Output the [x, y] coordinate of the center of the cell containing the given text.  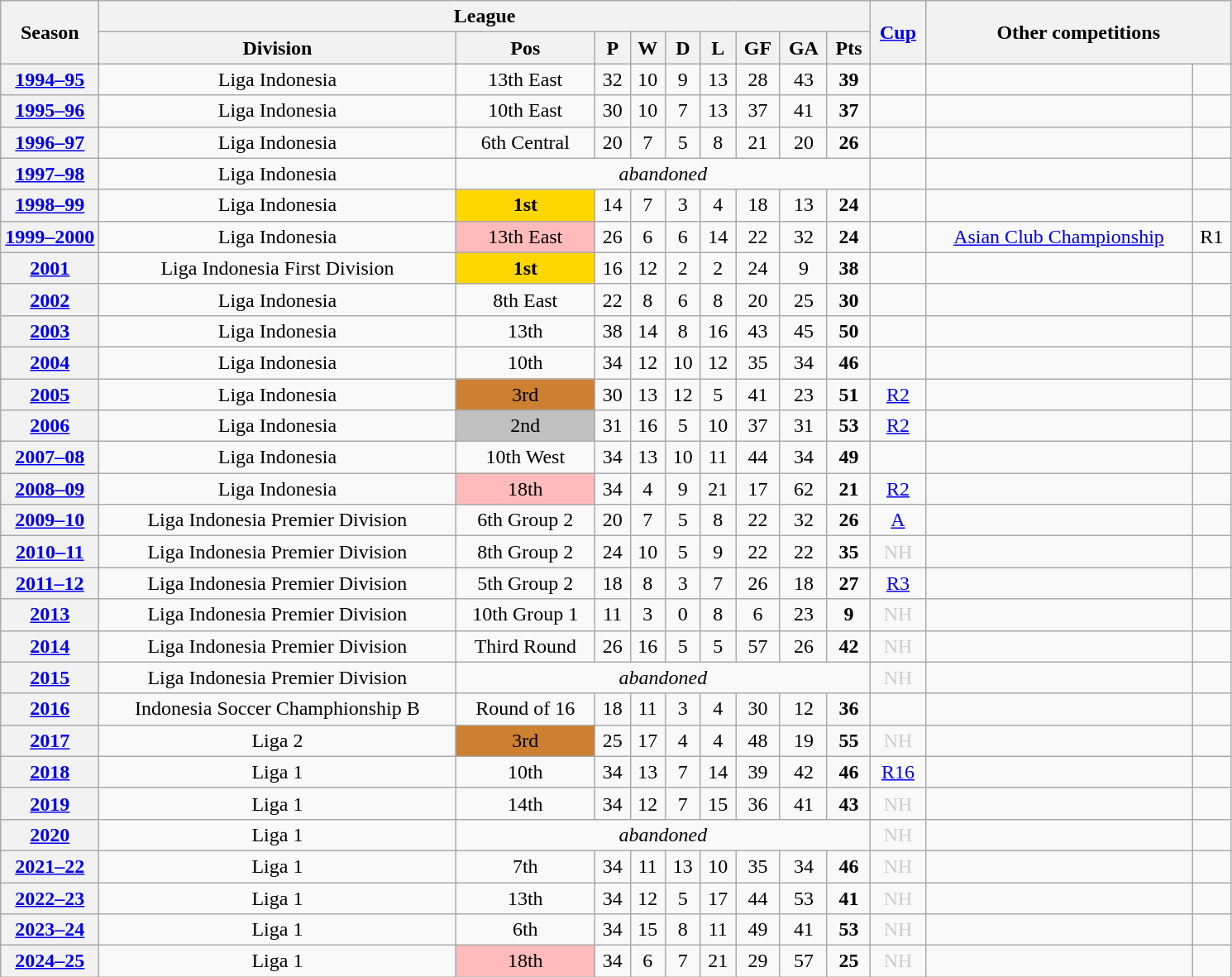
2005 [50, 395]
2013 [50, 615]
29 [758, 961]
10th West [526, 457]
1994–95 [50, 79]
1998–99 [50, 205]
Pos [526, 48]
A [898, 520]
62 [804, 489]
2001 [50, 268]
Liga Indonesia First Division [278, 268]
6th [526, 930]
14th [526, 803]
Cup [898, 32]
2022–23 [50, 898]
0 [683, 615]
Indonesia Soccer Champhionship B [278, 709]
8th East [526, 299]
1995–96 [50, 111]
2019 [50, 803]
2020 [50, 835]
Third Round [526, 646]
L [718, 48]
Asian Club Championship [1058, 237]
27 [848, 583]
19 [804, 740]
Division [278, 48]
28 [758, 79]
Liga 2 [278, 740]
8th Group 2 [526, 552]
W [647, 48]
10th Group 1 [526, 615]
2002 [50, 299]
6th Group 2 [526, 520]
GF [758, 48]
2011–12 [50, 583]
2008–09 [50, 489]
2023–24 [50, 930]
2014 [50, 646]
D [683, 48]
Other competitions [1078, 32]
Season [50, 32]
GA [804, 48]
2003 [50, 331]
2018 [50, 772]
P [613, 48]
1996–97 [50, 142]
2006 [50, 426]
7th [526, 866]
Pts [848, 48]
55 [848, 740]
2nd [526, 426]
2017 [50, 740]
1999–2000 [50, 237]
45 [804, 331]
48 [758, 740]
50 [848, 331]
2007–08 [50, 457]
R3 [898, 583]
51 [848, 395]
2016 [50, 709]
1997–98 [50, 174]
10th East [526, 111]
2010–11 [50, 552]
5th Group 2 [526, 583]
2021–22 [50, 866]
2009–10 [50, 520]
2024–25 [50, 961]
R1 [1212, 237]
6th Central [526, 142]
2015 [50, 678]
League [485, 17]
R16 [898, 772]
2004 [50, 362]
Round of 16 [526, 709]
